From the cell containing the given text, extract its center point as (x, y) coordinate. 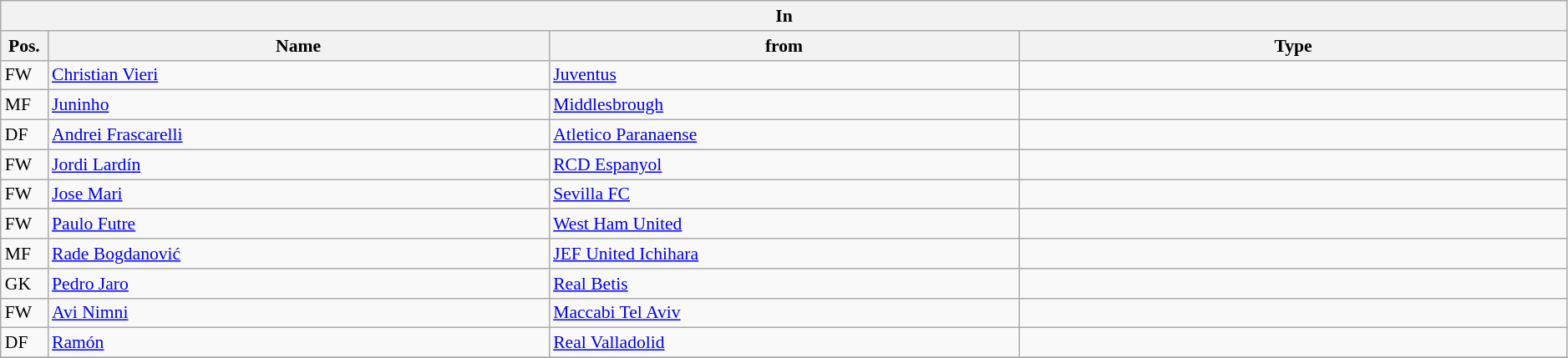
Juninho (298, 105)
Type (1293, 46)
from (784, 46)
Avi Nimni (298, 313)
Rade Bogdanović (298, 254)
Jose Mari (298, 194)
Paulo Futre (298, 224)
Middlesbrough (784, 105)
Pedro Jaro (298, 284)
Atletico Paranaense (784, 135)
West Ham United (784, 224)
Christian Vieri (298, 75)
Pos. (24, 46)
Ramón (298, 343)
Name (298, 46)
Juventus (784, 75)
Jordi Lardín (298, 164)
Sevilla FC (784, 194)
JEF United Ichihara (784, 254)
GK (24, 284)
Real Valladolid (784, 343)
Andrei Frascarelli (298, 135)
RCD Espanyol (784, 164)
In (784, 16)
Real Betis (784, 284)
Maccabi Tel Aviv (784, 313)
